Capture the cell that displays the provided text and extract its (X, Y) central coordinate. 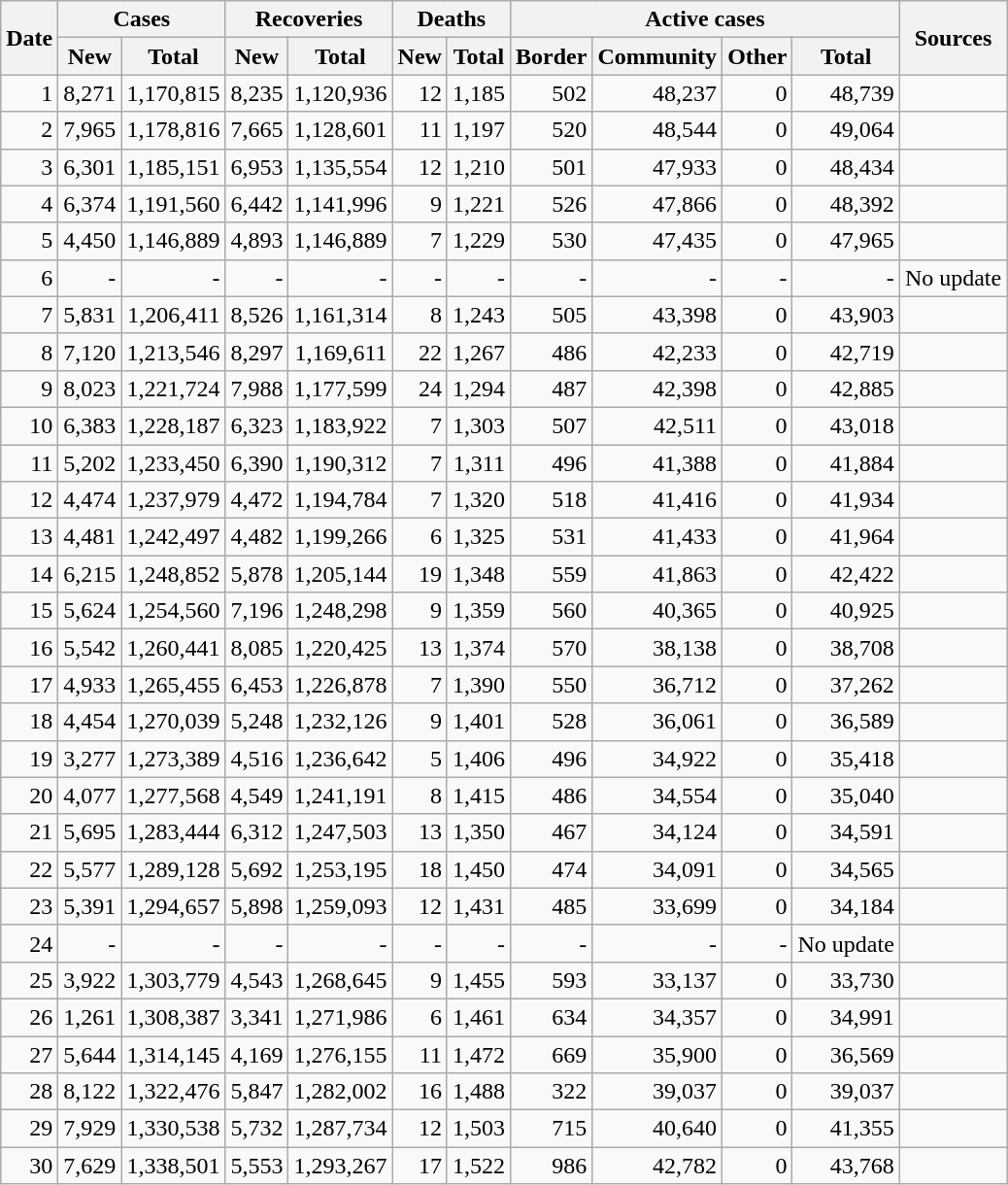
47,933 (657, 167)
518 (551, 500)
40,925 (846, 611)
1,169,611 (340, 352)
1,311 (478, 463)
33,699 (657, 906)
1,210 (478, 167)
474 (551, 869)
7,988 (256, 389)
34,184 (846, 906)
1,161,314 (340, 315)
41,964 (846, 537)
4 (29, 204)
531 (551, 537)
1,120,936 (340, 93)
501 (551, 167)
40,365 (657, 611)
528 (551, 722)
5,553 (256, 1166)
7,965 (89, 130)
5,577 (89, 869)
1,253,195 (340, 869)
34,565 (846, 869)
7,665 (256, 130)
1,183,922 (340, 425)
1,229 (478, 241)
48,392 (846, 204)
43,398 (657, 315)
1,325 (478, 537)
34,922 (657, 759)
1,221,724 (173, 389)
1,248,852 (173, 574)
1,242,497 (173, 537)
1,287,734 (340, 1129)
1,503 (478, 1129)
42,511 (657, 425)
7,196 (256, 611)
6,390 (256, 463)
21 (29, 832)
6,953 (256, 167)
1,461 (478, 1017)
30 (29, 1166)
1,303,779 (173, 980)
5,732 (256, 1129)
1,522 (478, 1166)
47,965 (846, 241)
34,124 (657, 832)
1,270,039 (173, 722)
1,308,387 (173, 1017)
7,929 (89, 1129)
43,768 (846, 1166)
6,215 (89, 574)
1,243 (478, 315)
4,169 (256, 1054)
47,866 (657, 204)
4,077 (89, 796)
Sources (953, 38)
505 (551, 315)
Deaths (451, 19)
35,900 (657, 1054)
1,450 (478, 869)
5,847 (256, 1092)
1,390 (478, 685)
1,320 (478, 500)
2 (29, 130)
26 (29, 1017)
526 (551, 204)
5,644 (89, 1054)
4,474 (89, 500)
1,213,546 (173, 352)
1,431 (478, 906)
1,232,126 (340, 722)
5,898 (256, 906)
1,190,312 (340, 463)
48,237 (657, 93)
Border (551, 56)
1,276,155 (340, 1054)
1,294,657 (173, 906)
33,730 (846, 980)
41,433 (657, 537)
1,247,503 (340, 832)
1,178,816 (173, 130)
5,695 (89, 832)
4,933 (89, 685)
8,271 (89, 93)
669 (551, 1054)
1,265,455 (173, 685)
6,453 (256, 685)
1,374 (478, 648)
42,719 (846, 352)
1,472 (478, 1054)
1,401 (478, 722)
593 (551, 980)
4,549 (256, 796)
1,350 (478, 832)
41,355 (846, 1129)
1,128,601 (340, 130)
42,782 (657, 1166)
3,341 (256, 1017)
1,254,560 (173, 611)
1,322,476 (173, 1092)
1,282,002 (340, 1092)
25 (29, 980)
48,544 (657, 130)
8,122 (89, 1092)
1,273,389 (173, 759)
1,177,599 (340, 389)
7,629 (89, 1166)
34,991 (846, 1017)
1,185 (478, 93)
502 (551, 93)
23 (29, 906)
42,398 (657, 389)
42,233 (657, 352)
3,922 (89, 980)
1,170,815 (173, 93)
6,442 (256, 204)
41,863 (657, 574)
5,542 (89, 648)
10 (29, 425)
36,061 (657, 722)
550 (551, 685)
Recoveries (309, 19)
34,091 (657, 869)
4,481 (89, 537)
34,357 (657, 1017)
5,202 (89, 463)
1,191,560 (173, 204)
715 (551, 1129)
6,301 (89, 167)
4,893 (256, 241)
Active cases (705, 19)
1,233,450 (173, 463)
27 (29, 1054)
322 (551, 1092)
5,248 (256, 722)
1,236,642 (340, 759)
14 (29, 574)
520 (551, 130)
43,903 (846, 315)
560 (551, 611)
36,589 (846, 722)
35,418 (846, 759)
6,374 (89, 204)
6,383 (89, 425)
29 (29, 1129)
41,388 (657, 463)
5,831 (89, 315)
1,237,979 (173, 500)
3,277 (89, 759)
1,283,444 (173, 832)
986 (551, 1166)
1,277,568 (173, 796)
42,885 (846, 389)
1,259,093 (340, 906)
1,197 (478, 130)
507 (551, 425)
8,023 (89, 389)
1,241,191 (340, 796)
1,488 (478, 1092)
1,261 (89, 1017)
1,314,145 (173, 1054)
8,085 (256, 648)
33,137 (657, 980)
Community (657, 56)
6,312 (256, 832)
6,323 (256, 425)
1,267 (478, 352)
1,406 (478, 759)
28 (29, 1092)
5,391 (89, 906)
5,878 (256, 574)
35,040 (846, 796)
4,472 (256, 500)
40,640 (657, 1129)
1,271,986 (340, 1017)
1,260,441 (173, 648)
4,482 (256, 537)
5,692 (256, 869)
1,221 (478, 204)
5,624 (89, 611)
Cases (142, 19)
467 (551, 832)
487 (551, 389)
559 (551, 574)
1,293,267 (340, 1166)
49,064 (846, 130)
1 (29, 93)
530 (551, 241)
41,884 (846, 463)
1,415 (478, 796)
1,199,266 (340, 537)
1,135,554 (340, 167)
20 (29, 796)
1,289,128 (173, 869)
4,543 (256, 980)
36,569 (846, 1054)
1,206,411 (173, 315)
15 (29, 611)
1,359 (478, 611)
41,416 (657, 500)
1,348 (478, 574)
Other (757, 56)
1,330,538 (173, 1129)
38,138 (657, 648)
1,294 (478, 389)
1,141,996 (340, 204)
1,248,298 (340, 611)
1,194,784 (340, 500)
1,185,151 (173, 167)
1,226,878 (340, 685)
1,205,144 (340, 574)
7,120 (89, 352)
34,591 (846, 832)
47,435 (657, 241)
4,454 (89, 722)
48,739 (846, 93)
634 (551, 1017)
1,303 (478, 425)
Date (29, 38)
1,268,645 (340, 980)
42,422 (846, 574)
34,554 (657, 796)
8,235 (256, 93)
43,018 (846, 425)
3 (29, 167)
1,338,501 (173, 1166)
485 (551, 906)
4,450 (89, 241)
570 (551, 648)
1,228,187 (173, 425)
8,297 (256, 352)
37,262 (846, 685)
4,516 (256, 759)
41,934 (846, 500)
36,712 (657, 685)
1,220,425 (340, 648)
48,434 (846, 167)
8,526 (256, 315)
1,455 (478, 980)
38,708 (846, 648)
